Search for the cell housing the specified text and yield its [x, y] center coordinate. 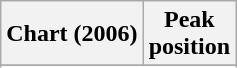
Chart (2006) [72, 34]
Peakposition [189, 34]
